Capture the cell that displays the provided text and extract its [X, Y] central coordinate. 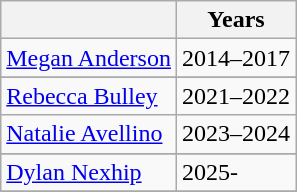
2023–2024 [236, 134]
Natalie Avellino [89, 134]
2014–2017 [236, 58]
Dylan Nexhip [89, 172]
2025- [236, 172]
Years [236, 20]
2021–2022 [236, 96]
Megan Anderson [89, 58]
Rebecca Bulley [89, 96]
